Locate the cell with the specified text and output its [x, y] center coordinate. 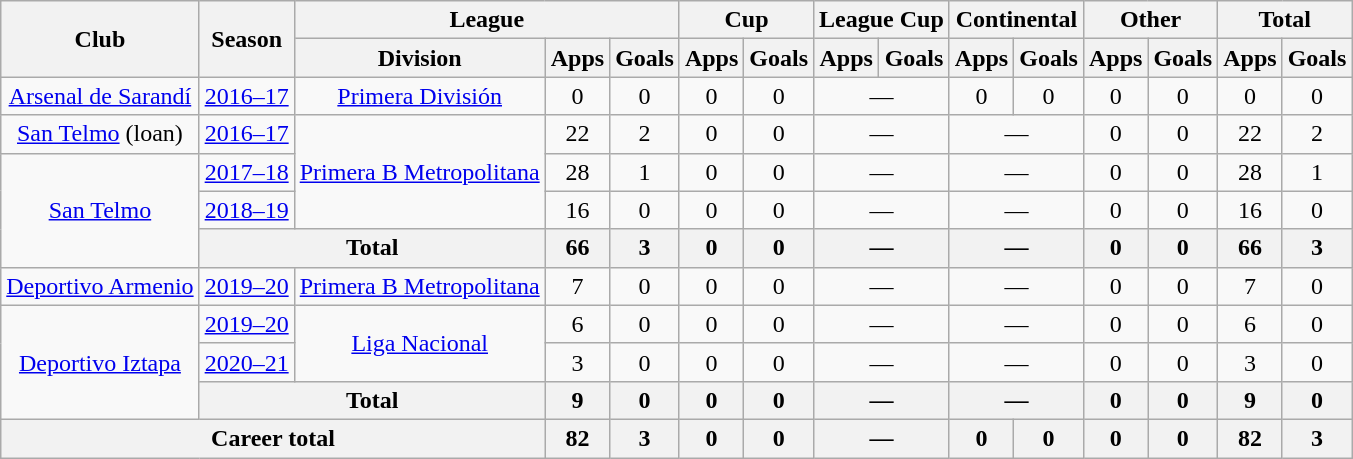
2020–21 [246, 362]
San Telmo [100, 210]
Club [100, 39]
Cup [746, 20]
San Telmo (loan) [100, 134]
Season [246, 39]
Liga Nacional [420, 343]
Division [420, 58]
2017–18 [246, 172]
Deportivo Armenio [100, 286]
Arsenal de Sarandí [100, 96]
2018–19 [246, 210]
Career total [273, 438]
Primera División [420, 96]
Continental [1016, 20]
Deportivo Iztapa [100, 362]
League Cup [882, 20]
Other [1150, 20]
League [486, 20]
